Search for the cell housing the specified text and yield its [x, y] center coordinate. 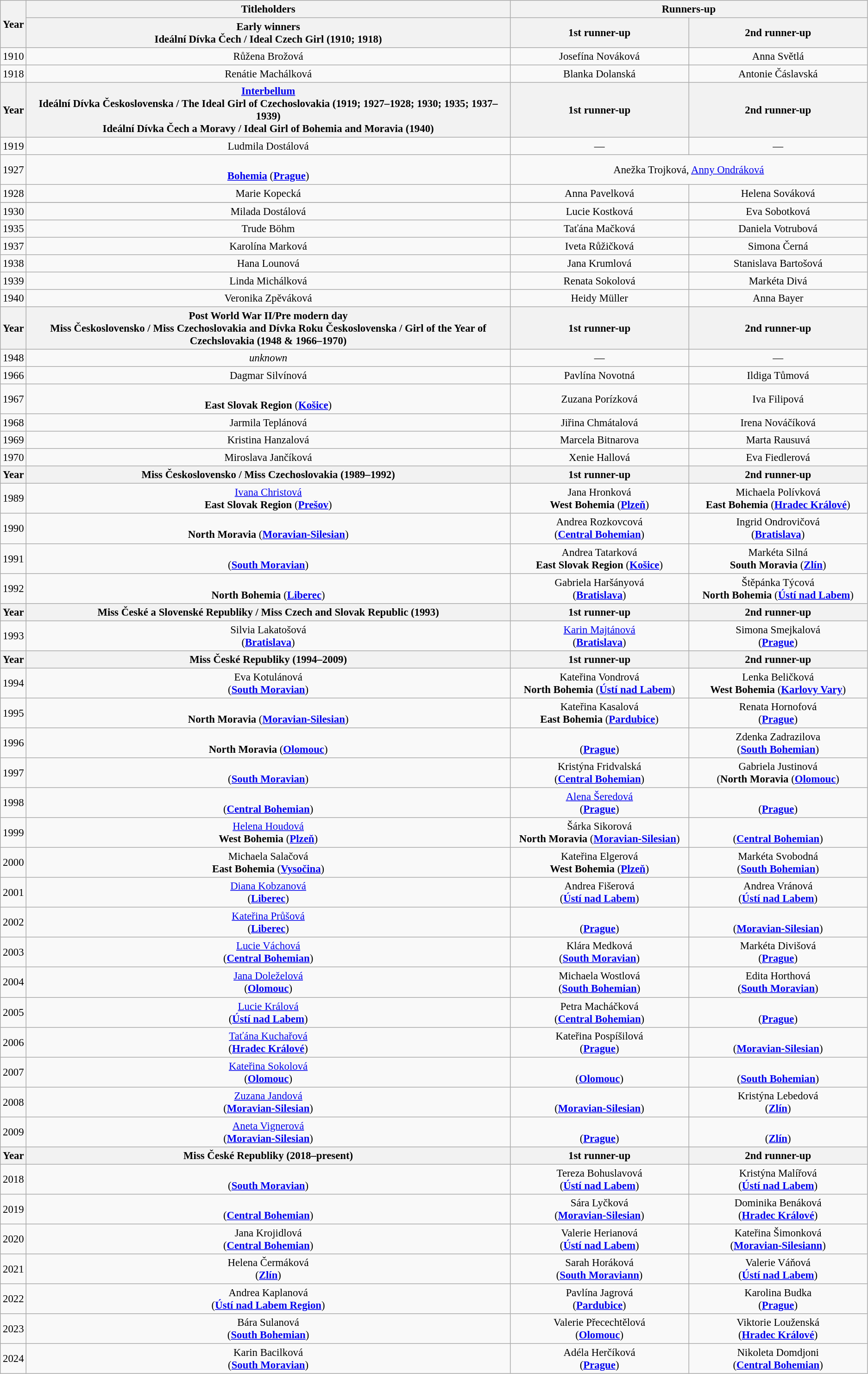
Trude Böhm [268, 228]
2020 [13, 1239]
Renátie Machálková [268, 74]
Andrea Kaplanová(Ústí nad Labem Region) [268, 1299]
Anna Světlá [778, 57]
Ludmila Dostálová [268, 146]
Helena HoudováWest Bohemia (Plzeň) [268, 833]
Bohemia (Prague) [268, 170]
Markéta Svobodná(South Bohemian) [778, 863]
Eva Sobotková [778, 211]
1995 [13, 713]
Michaela SalačováEast Bohemia (Vysočina) [268, 863]
2008 [13, 1102]
Kateřina ElgerováWest Bohemia (Plzeň) [599, 863]
Valerie Váňová(Ústí nad Labem) [778, 1269]
2002 [13, 923]
2024 [13, 1359]
Diana Kobzanová(Liberec) [268, 892]
Kateřina KasalováEast Bohemia (Pardubice) [599, 713]
Milada Dostálová [268, 211]
Zuzana Porízková [599, 399]
2021 [13, 1269]
Markéta Divá [778, 281]
1928 [13, 194]
Kateřina Pospíšilová(Prague) [599, 1042]
Lucie Králová(Ústí nad Labem) [268, 1013]
Dominika Benáková(Hradec Králové) [778, 1209]
1998 [13, 803]
Miss Československo / Miss Czechoslovakia (1989–1992) [268, 475]
2001 [13, 892]
Karin Majtánová(Bratislava) [599, 636]
(Zlín) [778, 1132]
Lucie Kostková [599, 211]
1991 [13, 559]
Kristýna Fridvalská(Central Bohemian) [599, 773]
Jana HronkováWest Bohemia (Plzeň) [599, 498]
Kateřina VondrováNorth Bohemia (Ústí nad Labem) [599, 683]
2018 [13, 1179]
Lucie Váchová(Central Bohemian) [268, 952]
Zuzana Jandová(Moravian-Silesian) [268, 1102]
1967 [13, 399]
Simona Smejkalová(Prague) [778, 636]
(South Bohemian) [778, 1072]
Taťána Mačková [599, 228]
Daniela Votrubová [778, 228]
1992 [13, 588]
1968 [13, 423]
Irena Nováčíková [778, 423]
1919 [13, 146]
Sára Lyčková(Moravian-Silesian) [599, 1209]
Pavlína Novotná [599, 375]
2023 [13, 1329]
Edita Horthová(South Moravian) [778, 982]
Josefína Nováková [599, 57]
1966 [13, 375]
2009 [13, 1132]
Anežka Trojková, Anny Ondráková [688, 170]
Eva Kotulánová(South Moravian) [268, 683]
Andrea Vránová(Ústí nad Labem) [778, 892]
Stanislava Bartošová [778, 263]
Xenie Hallová [599, 458]
Jiřina Chmátalová [599, 423]
Karolina Budka(Prague) [778, 1299]
Kateřina Šimonková(Moravian-Silesiann) [778, 1239]
2000 [13, 863]
Petra Macháčková(Central Bohemian) [599, 1013]
Andrea TatarkováEast Slovak Region (Košice) [599, 559]
Iveta Růžičková [599, 246]
1927 [13, 170]
Titleholders [268, 9]
Heidy Müller [599, 298]
2005 [13, 1013]
Tereza Bohuslavová(Ústí nad Labem) [599, 1179]
Taťána Kuchařová(Hradec Králové) [268, 1042]
2004 [13, 982]
1990 [13, 529]
Šárka SikorováNorth Moravia (Moravian-Silesian) [599, 833]
Lenka BeličkováWest Bohemia (Karlovy Vary) [778, 683]
Miss České Republiky (1994–2009) [268, 660]
Marta Rausuvá [778, 440]
Karin Bacilková(South Moravian) [268, 1359]
Jana Doleželová(Olomouc) [268, 982]
Markéta SilnáSouth Moravia (Zlín) [778, 559]
Adéla Herčíková(Prague) [599, 1359]
Andrea Fišerová(Ústí nad Labem) [599, 892]
Štěpánka TýcováNorth Bohemia (Ústí nad Labem) [778, 588]
Simona Černá [778, 246]
Silvia Lakatošová(Bratislava) [268, 636]
1940 [13, 298]
1993 [13, 636]
Ingrid Ondrovičová(Bratislava) [778, 529]
2022 [13, 1299]
Kateřina Průšová(Liberec) [268, 923]
1948 [13, 358]
Marcela Bitnarova [599, 440]
Iva Filipová [778, 399]
unknown [268, 358]
Kristýna Malířová(Ústí nad Labem) [778, 1179]
Michaela PolívkováEast Bohemia (Hradec Králové) [778, 498]
Valerie Přecechtělová(Olomouc) [599, 1329]
Kristina Hanzalová [268, 440]
Zdenka Zadrazilova(South Bohemian) [778, 743]
Helena Čermáková(Zlín) [268, 1269]
Alena Šeredová(Prague) [599, 803]
Karolína Marková [268, 246]
Eva Fiedlerová [778, 458]
Kateřina Sokolová(Olomouc) [268, 1072]
2007 [13, 1072]
Ivana ChristováEast Slovak Region (Prešov) [268, 498]
Renata Hornofová(Prague) [778, 713]
1994 [13, 683]
Early winnersIdeální Dívka Čech / Ideal Czech Girl (1910; 1918) [268, 33]
1939 [13, 281]
Miss České a Slovenské Republiky / Miss Czech and Slovak Republic (1993) [268, 612]
1999 [13, 833]
(Olomouc) [599, 1072]
Andrea Rozkovcová(Central Bohemian) [599, 529]
Klára Medková(South Moravian) [599, 952]
Blanka Dolanská [599, 74]
Jana Krojidlová(Central Bohemian) [268, 1239]
Ildiga Tůmová [778, 375]
1996 [13, 743]
Anna Bayer [778, 298]
Gabriela Justinová(North Moravia (Olomouc) [778, 773]
Helena Sováková [778, 194]
Pavlína Jagrová(Pardubice) [599, 1299]
Nikoleta Domdjoni(Central Bohemian) [778, 1359]
Marie Kopecká [268, 194]
Miss České Republiky (2018–present) [268, 1156]
1969 [13, 440]
North Bohemia (Liberec) [268, 588]
1930 [13, 211]
2006 [13, 1042]
2003 [13, 952]
Runners-up [688, 9]
Jana Krumlová [599, 263]
1989 [13, 498]
Miroslava Jančíková [268, 458]
1935 [13, 228]
Růžena Brožová [268, 57]
Renata Sokolová [599, 281]
1910 [13, 57]
Dagmar Silvínová [268, 375]
East Slovak Region (Košice) [268, 399]
Valerie Herianová(Ústí nad Labem) [599, 1239]
Gabriela Haršányová(Bratislava) [599, 588]
Veronika Zpěváková [268, 298]
2019 [13, 1209]
Aneta Vignerová(Moravian-Silesian) [268, 1132]
Michaela Wostlová(South Bohemian) [599, 982]
Anna Pavelková [599, 194]
Linda Michálková [268, 281]
1937 [13, 246]
North Moravia (Olomouc) [268, 743]
Jarmila Teplánová [268, 423]
Kristýna Lebedová(Zlín) [778, 1102]
Sarah Horáková(South Moraviann) [599, 1269]
1938 [13, 263]
1997 [13, 773]
1970 [13, 458]
Bára Sulanová(South Bohemian) [268, 1329]
Hana Lounová [268, 263]
Viktorie Louženská(Hradec Králové) [778, 1329]
Markéta Divišová(Prague) [778, 952]
1918 [13, 74]
Antonie Čáslavská [778, 74]
